Detect which cell encompasses the target text, then output its [X, Y] center coordinate. 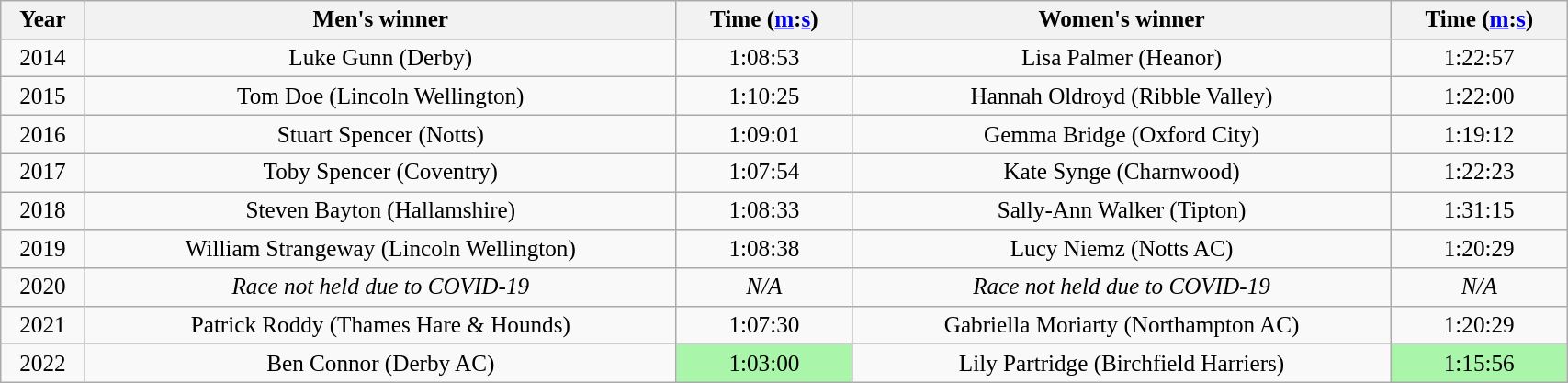
1:03:00 [764, 364]
2014 [42, 58]
2015 [42, 96]
Men's winner [380, 20]
Toby Spencer (Coventry) [380, 173]
Lucy Niemz (Notts AC) [1122, 249]
2020 [42, 287]
Gabriella Moriarty (Northampton AC) [1122, 325]
Lily Partridge (Birchfield Harriers) [1122, 364]
Women's winner [1122, 20]
1:22:57 [1479, 58]
2019 [42, 249]
Sally-Ann Walker (Tipton) [1122, 210]
Kate Synge (Charnwood) [1122, 173]
1:08:53 [764, 58]
Stuart Spencer (Notts) [380, 134]
1:19:12 [1479, 134]
1:07:54 [764, 173]
2018 [42, 210]
Gemma Bridge (Oxford City) [1122, 134]
Luke Gunn (Derby) [380, 58]
1:15:56 [1479, 364]
2022 [42, 364]
1:08:33 [764, 210]
1:31:15 [1479, 210]
Year [42, 20]
Steven Bayton (Hallamshire) [380, 210]
1:07:30 [764, 325]
2016 [42, 134]
1:22:23 [1479, 173]
1:22:00 [1479, 96]
Tom Doe (Lincoln Wellington) [380, 96]
Patrick Roddy (Thames Hare & Hounds) [380, 325]
Ben Connor (Derby AC) [380, 364]
2017 [42, 173]
2021 [42, 325]
Lisa Palmer (Heanor) [1122, 58]
1:09:01 [764, 134]
1:10:25 [764, 96]
1:08:38 [764, 249]
Hannah Oldroyd (Ribble Valley) [1122, 96]
William Strangeway (Lincoln Wellington) [380, 249]
